Determine the [x, y] coordinate at the center of the cell enclosing the given text.  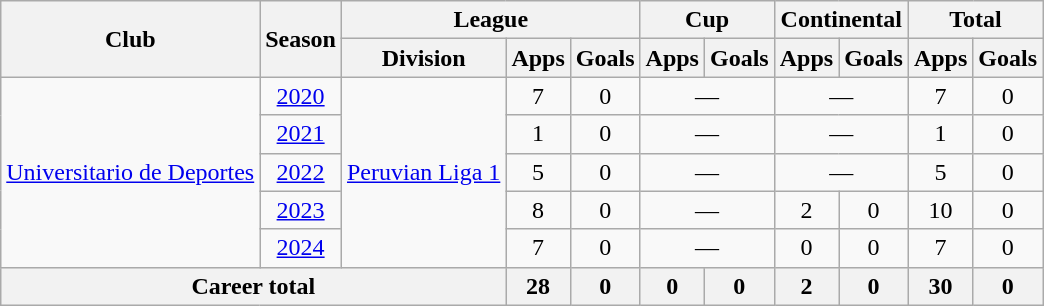
Career total [254, 286]
8 [538, 210]
2021 [301, 134]
Peruvian Liga 1 [423, 172]
30 [940, 286]
28 [538, 286]
Universitario de Deportes [130, 172]
2020 [301, 96]
League [490, 20]
2023 [301, 210]
Continental [841, 20]
2022 [301, 172]
Division [423, 58]
Season [301, 39]
Club [130, 39]
Cup [707, 20]
Total [975, 20]
10 [940, 210]
2024 [301, 248]
